Output the [X, Y] coordinate of the center of the cell containing the given text.  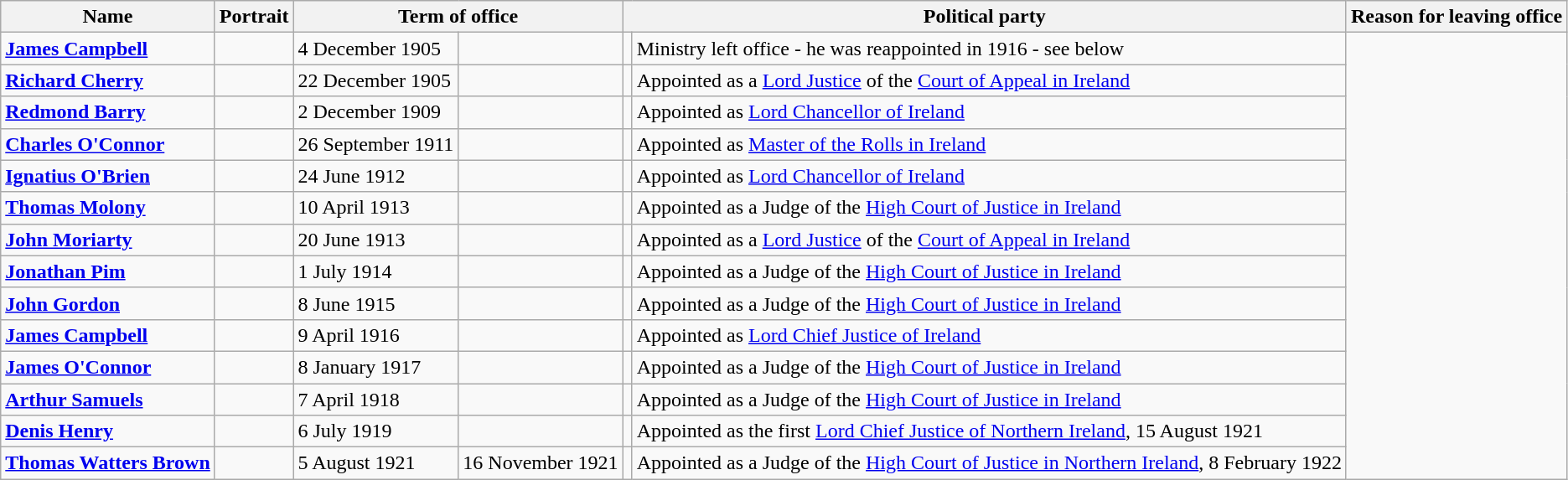
7 April 1918 [375, 400]
Thomas Molony [108, 208]
Name [108, 17]
Jonathan Pim [108, 271]
Richard Cherry [108, 80]
5 August 1921 [375, 463]
Appointed as a Judge of the High Court of Justice in Northern Ireland, 8 February 1922 [989, 463]
Thomas Watters Brown [108, 463]
24 June 1912 [375, 176]
Redmond Barry [108, 112]
John Gordon [108, 303]
26 September 1911 [375, 144]
16 November 1921 [541, 463]
Reason for leaving office [1457, 17]
20 June 1913 [375, 240]
6 July 1919 [375, 431]
4 December 1905 [375, 49]
9 April 1916 [375, 335]
Ignatius O'Brien [108, 176]
James O'Connor [108, 367]
Appointed as the first Lord Chief Justice of Northern Ireland, 15 August 1921 [989, 431]
Term of office [458, 17]
22 December 1905 [375, 80]
Political party [984, 17]
1 July 1914 [375, 271]
Denis Henry [108, 431]
Charles O'Connor [108, 144]
Arthur Samuels [108, 400]
10 April 1913 [375, 208]
Portrait [254, 17]
Ministry left office - he was reappointed in 1916 - see below [989, 49]
2 December 1909 [375, 112]
8 June 1915 [375, 303]
8 January 1917 [375, 367]
Appointed as Master of the Rolls in Ireland [989, 144]
John Moriarty [108, 240]
Appointed as Lord Chief Justice of Ireland [989, 335]
